For the text-containing cell, return its midpoint in [X, Y] coordinate format. 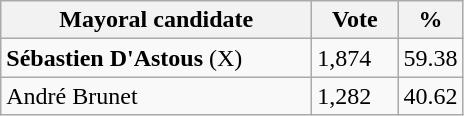
1,874 [355, 58]
59.38 [430, 58]
Mayoral candidate [156, 20]
40.62 [430, 96]
% [430, 20]
Sébastien D'Astous (X) [156, 58]
André Brunet [156, 96]
Vote [355, 20]
1,282 [355, 96]
